Provide the (X, Y) coordinate of the cell's center where the given text is located.  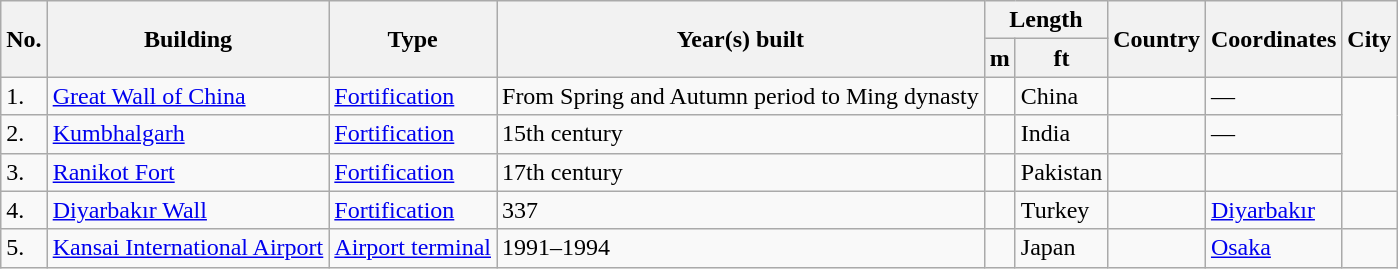
15th century (740, 134)
Airport terminal (413, 248)
Year(s) built (740, 39)
4. (24, 210)
Kumbhalgarh (188, 134)
India (1061, 134)
City (1370, 39)
2. (24, 134)
Country (1157, 39)
Diyarbakır (1273, 210)
China (1061, 96)
337 (740, 210)
m (1000, 58)
No. (24, 39)
Kansai International Airport (188, 248)
17th century (740, 172)
3. (24, 172)
Great Wall of China (188, 96)
Japan (1061, 248)
Pakistan (1061, 172)
1. (24, 96)
Osaka (1273, 248)
Length (1046, 20)
Building (188, 39)
From Spring and Autumn period to Ming dynasty (740, 96)
Type (413, 39)
ft (1061, 58)
Diyarbakır Wall (188, 210)
1991–1994 (740, 248)
Coordinates (1273, 39)
Turkey (1061, 210)
5. (24, 248)
Ranikot Fort (188, 172)
